Scan for the cell matching the given text and deliver its (x, y) coordinate at center. 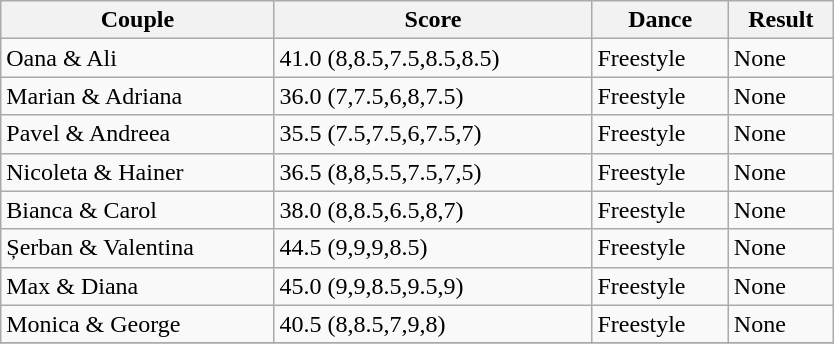
44.5 (9,9,9,8.5) (433, 248)
Monica & George (138, 324)
Couple (138, 20)
Oana & Ali (138, 58)
38.0 (8,8.5,6.5,8,7) (433, 210)
Result (780, 20)
Score (433, 20)
Nicoleta & Hainer (138, 172)
36.0 (7,7.5,6,8,7.5) (433, 96)
45.0 (9,9,8.5,9.5,9) (433, 286)
40.5 (8,8.5,7,9,8) (433, 324)
Pavel & Andreea (138, 134)
Bianca & Carol (138, 210)
41.0 (8,8.5,7.5,8.5,8.5) (433, 58)
Șerban & Valentina (138, 248)
36.5 (8,8,5.5,7.5,7,5) (433, 172)
35.5 (7.5,7.5,6,7.5,7) (433, 134)
Marian & Adriana (138, 96)
Dance (660, 20)
Max & Diana (138, 286)
